Find where the given text appears and provide that cell's center as [x, y] coordinate. 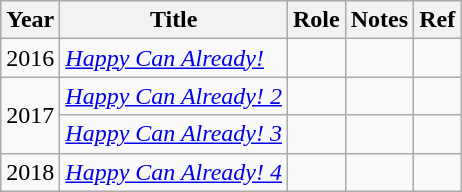
Role [317, 20]
Year [30, 20]
Happy Can Already! 2 [174, 96]
Notes [379, 20]
Happy Can Already! 4 [174, 172]
2016 [30, 58]
Happy Can Already! 3 [174, 134]
2018 [30, 172]
2017 [30, 115]
Happy Can Already! [174, 58]
Ref [438, 20]
Title [174, 20]
